Scan for the cell matching the given text and deliver its [x, y] coordinate at center. 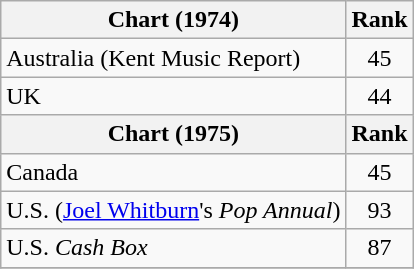
Chart (1975) [174, 134]
U.S. Cash Box [174, 248]
UK [174, 96]
93 [380, 210]
U.S. (Joel Whitburn's Pop Annual) [174, 210]
44 [380, 96]
87 [380, 248]
Canada [174, 172]
Australia (Kent Music Report) [174, 58]
Chart (1974) [174, 20]
